Output the [x, y] coordinate of the center of the cell containing the given text.  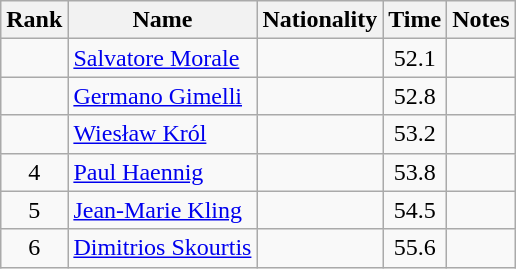
Time [415, 20]
55.6 [415, 248]
Germano Gimelli [162, 96]
53.2 [415, 134]
4 [34, 172]
6 [34, 248]
Wiesław Król [162, 134]
5 [34, 210]
54.5 [415, 210]
Dimitrios Skourtis [162, 248]
Paul Haennig [162, 172]
52.8 [415, 96]
Nationality [320, 20]
Name [162, 20]
Notes [481, 20]
Salvatore Morale [162, 58]
Rank [34, 20]
52.1 [415, 58]
53.8 [415, 172]
Jean-Marie Kling [162, 210]
